Provide the [x, y] coordinate of the cell's center where the given text is located.  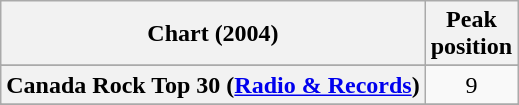
9 [471, 85]
Canada Rock Top 30 (Radio & Records) [213, 85]
Peakposition [471, 34]
Chart (2004) [213, 34]
